Provide the (X, Y) coordinate of the cell's center where the given text is located.  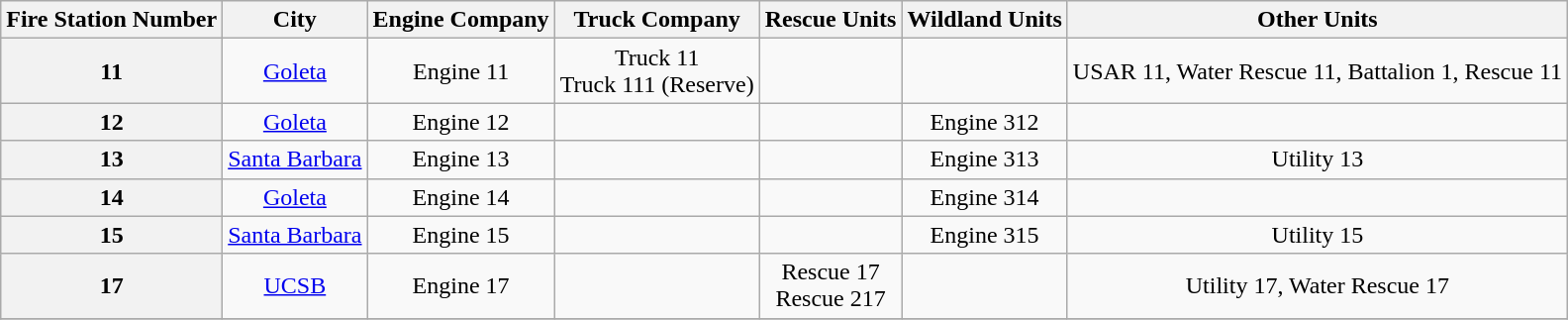
Engine 17 (461, 285)
Engine 314 (984, 197)
Engine Company (461, 20)
15 (112, 235)
Utility 17, Water Rescue 17 (1317, 285)
Engine 14 (461, 197)
Fire Station Number (112, 20)
Rescue 17Rescue 217 (831, 285)
14 (112, 197)
13 (112, 160)
Engine 12 (461, 122)
Other Units (1317, 20)
Engine 312 (984, 122)
Truck 11Truck 111 (Reserve) (657, 71)
Utility 15 (1317, 235)
Rescue Units (831, 20)
12 (112, 122)
Engine 15 (461, 235)
Engine 11 (461, 71)
Utility 13 (1317, 160)
UCSB (295, 285)
Wildland Units (984, 20)
Truck Company (657, 20)
11 (112, 71)
City (295, 20)
Engine 13 (461, 160)
17 (112, 285)
Engine 315 (984, 235)
Engine 313 (984, 160)
USAR 11, Water Rescue 11, Battalion 1, Rescue 11 (1317, 71)
